Output the (X, Y) coordinate of the center of the cell containing the given text.  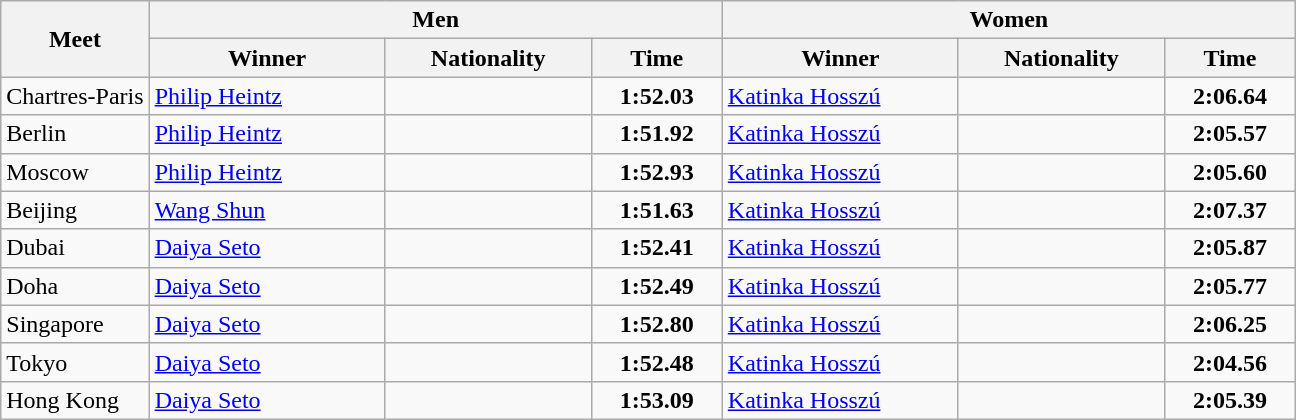
Singapore (75, 324)
1:52.48 (656, 362)
2:05.87 (1230, 248)
Chartres-Paris (75, 96)
1:51.63 (656, 210)
Men (436, 20)
2:04.56 (1230, 362)
Moscow (75, 172)
Dubai (75, 248)
2:05.57 (1230, 134)
Doha (75, 286)
1:52.93 (656, 172)
2:05.39 (1230, 400)
1:52.03 (656, 96)
Beijing (75, 210)
2:05.60 (1230, 172)
2:05.77 (1230, 286)
1:51.92 (656, 134)
Berlin (75, 134)
Tokyo (75, 362)
2:06.64 (1230, 96)
Women (1008, 20)
1:52.49 (656, 286)
2:06.25 (1230, 324)
Meet (75, 39)
2:07.37 (1230, 210)
1:53.09 (656, 400)
Hong Kong (75, 400)
Wang Shun (267, 210)
1:52.80 (656, 324)
1:52.41 (656, 248)
